Identify which cell holds the provided text, then report its (x, y) central coordinate. 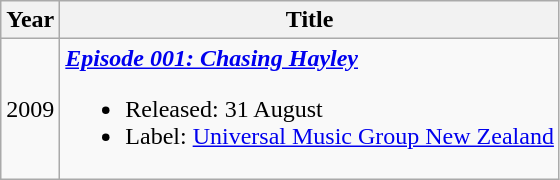
2009 (30, 109)
Episode 001: Chasing HayleyReleased: 31 AugustLabel: Universal Music Group New Zealand (310, 109)
Title (310, 20)
Year (30, 20)
